Provide the [X, Y] coordinate of the cell's center where the given text is located.  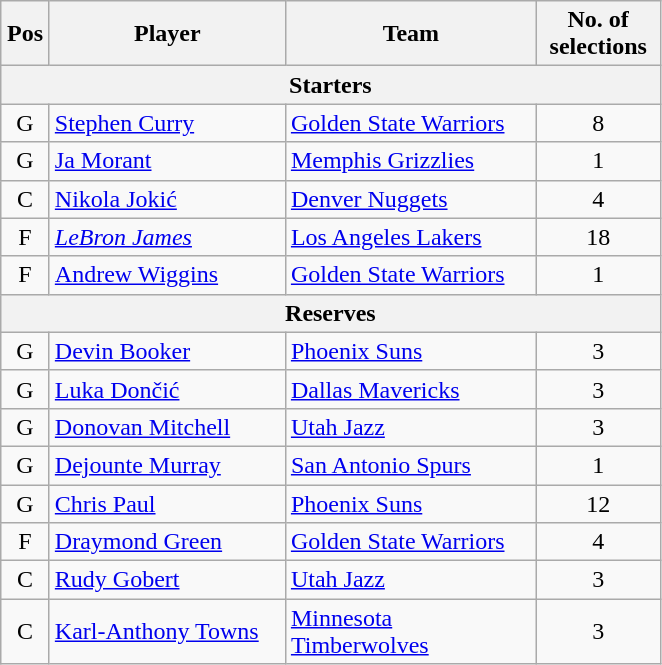
San Antonio Spurs [410, 465]
Pos [26, 34]
Dejounte Murray [167, 465]
Denver Nuggets [410, 199]
Luka Dončić [167, 389]
LeBron James [167, 237]
Player [167, 34]
Karl-Anthony Towns [167, 632]
Minnesota Timberwolves [410, 632]
12 [598, 503]
Dallas Mavericks [410, 389]
Draymond Green [167, 542]
Andrew Wiggins [167, 275]
Devin Booker [167, 351]
Reserves [330, 313]
Donovan Mitchell [167, 427]
Los Angeles Lakers [410, 237]
Starters [330, 85]
18 [598, 237]
Team [410, 34]
Nikola Jokić [167, 199]
Memphis Grizzlies [410, 161]
Stephen Curry [167, 123]
Rudy Gobert [167, 580]
No. of selections [598, 34]
8 [598, 123]
Ja Morant [167, 161]
Chris Paul [167, 503]
